Locate the cell with the specified text and output its [x, y] center coordinate. 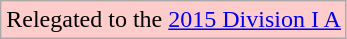
Relegated to the 2015 Division I A [174, 20]
